Output the [X, Y] coordinate of the center of the cell containing the given text.  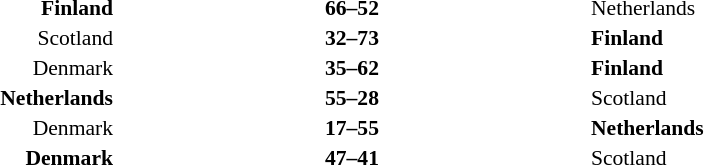
55–28 [352, 98]
35–62 [352, 68]
17–55 [352, 128]
32–73 [352, 38]
